For the text-containing cell, return its midpoint in [x, y] coordinate format. 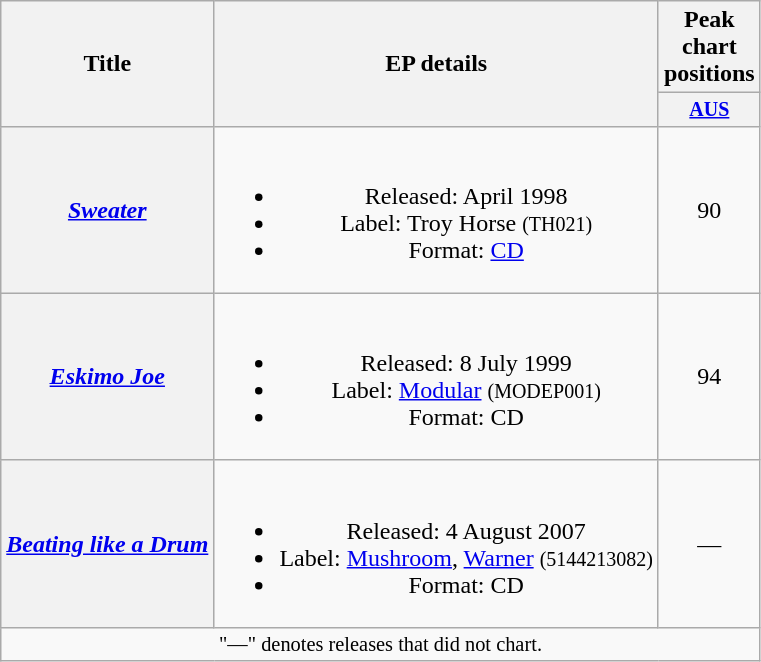
Eskimo Joe [108, 376]
94 [709, 376]
Beating like a Drum [108, 544]
EP details [436, 64]
"—" denotes releases that did not chart. [380, 644]
Peak chart positions [709, 47]
Released: 8 July 1999Label: Modular (MODEP001)Format: CD [436, 376]
AUS [709, 110]
90 [709, 210]
Title [108, 64]
Sweater [108, 210]
Released: April 1998Label: Troy Horse (TH021)Format: CD [436, 210]
Released: 4 August 2007Label: Mushroom, Warner (5144213082)Format: CD [436, 544]
— [709, 544]
